Detect which cell encompasses the target text, then output its (X, Y) center coordinate. 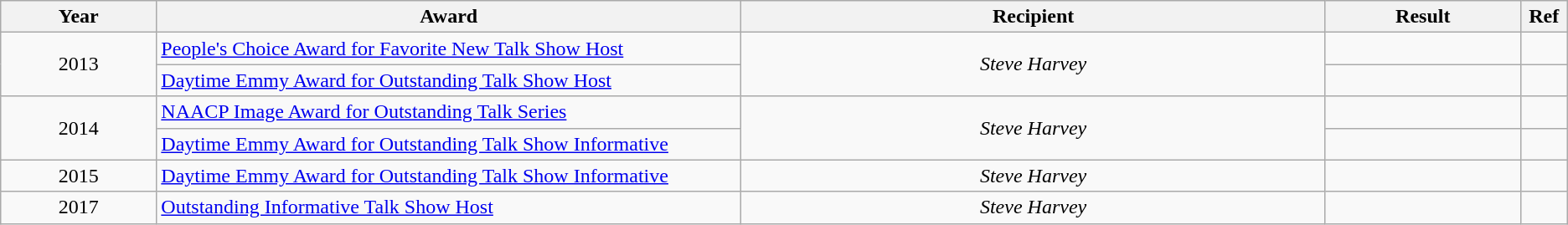
NAACP Image Award for Outstanding Talk Series (449, 112)
Outstanding Informative Talk Show Host (449, 207)
2015 (79, 176)
People's Choice Award for Favorite New Talk Show Host (449, 49)
Year (79, 17)
Ref (1544, 17)
Daytime Emmy Award for Outstanding Talk Show Host (449, 80)
2013 (79, 64)
Award (449, 17)
Result (1422, 17)
2017 (79, 207)
Recipient (1034, 17)
2014 (79, 128)
